Locate the cell with the specified text and output its [X, Y] center coordinate. 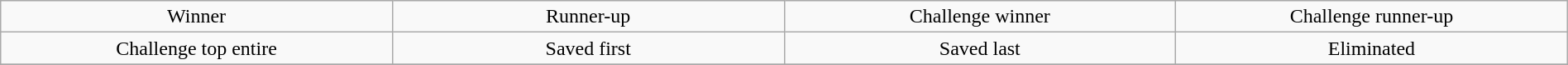
Saved last [980, 48]
Winner [197, 17]
Saved first [588, 48]
Challenge winner [980, 17]
Eliminated [1372, 48]
Challenge top entire [197, 48]
Challenge runner-up [1372, 17]
Runner-up [588, 17]
